Scan for the cell matching the given text and deliver its [x, y] coordinate at center. 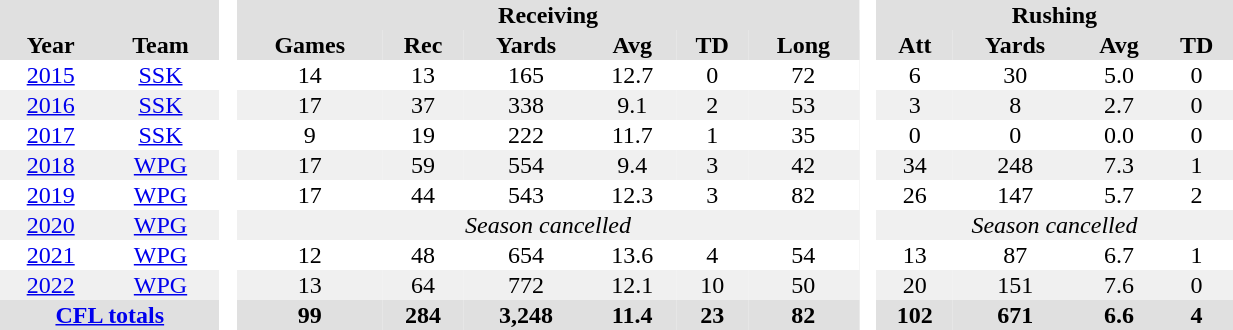
11.7 [632, 135]
6.7 [1119, 255]
9.4 [632, 165]
44 [423, 195]
2017 [50, 135]
35 [804, 135]
3,248 [526, 315]
Att [914, 45]
6 [914, 75]
Rec [423, 45]
147 [1015, 195]
14 [310, 75]
9 [310, 135]
248 [1015, 165]
30 [1015, 75]
12.3 [632, 195]
554 [526, 165]
72 [804, 75]
2022 [50, 285]
165 [526, 75]
0.0 [1119, 135]
9.1 [632, 105]
2019 [50, 195]
671 [1015, 315]
338 [526, 105]
Games [310, 45]
12.7 [632, 75]
5.7 [1119, 195]
CFL totals [110, 315]
6.6 [1119, 315]
2021 [50, 255]
10 [712, 285]
19 [423, 135]
2015 [50, 75]
543 [526, 195]
Year [50, 45]
2016 [50, 105]
13.6 [632, 255]
54 [804, 255]
42 [804, 165]
102 [914, 315]
50 [804, 285]
59 [423, 165]
26 [914, 195]
12 [310, 255]
2020 [50, 225]
64 [423, 285]
151 [1015, 285]
2018 [50, 165]
37 [423, 105]
20 [914, 285]
7.3 [1119, 165]
5.0 [1119, 75]
654 [526, 255]
772 [526, 285]
284 [423, 315]
Long [804, 45]
Team [160, 45]
11.4 [632, 315]
2.7 [1119, 105]
99 [310, 315]
8 [1015, 105]
53 [804, 105]
222 [526, 135]
Rushing [1054, 15]
23 [712, 315]
7.6 [1119, 285]
Receiving [548, 15]
12.1 [632, 285]
87 [1015, 255]
48 [423, 255]
34 [914, 165]
